Return the [X, Y] coordinate for the center point of the cell that contains the specified text.  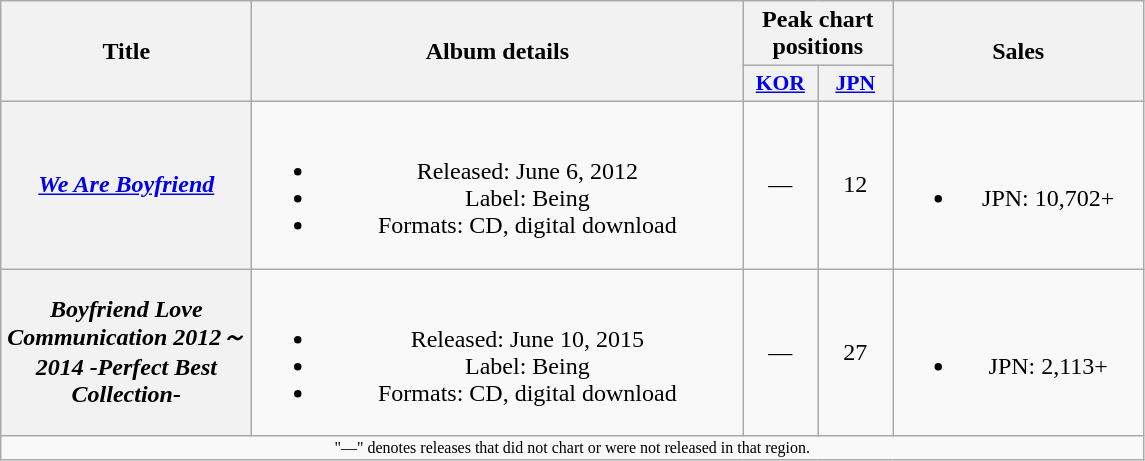
Title [126, 52]
Album details [498, 52]
Peak chart positions [818, 34]
Boyfriend Love Communication 2012～2014 -Perfect Best Collection- [126, 352]
JPN: 2,113+ [1018, 352]
Released: June 6, 2012 Label: BeingFormats: CD, digital download [498, 184]
JPN: 10,702+ [1018, 184]
12 [856, 184]
"—" denotes releases that did not chart or were not released in that region. [572, 448]
We Are Boyfriend [126, 184]
JPN [856, 84]
Sales [1018, 52]
27 [856, 352]
Released: June 10, 2015 Label: BeingFormats: CD, digital download [498, 352]
KOR [780, 84]
